Provide the (x, y) coordinate of the cell's center where the given text is located.  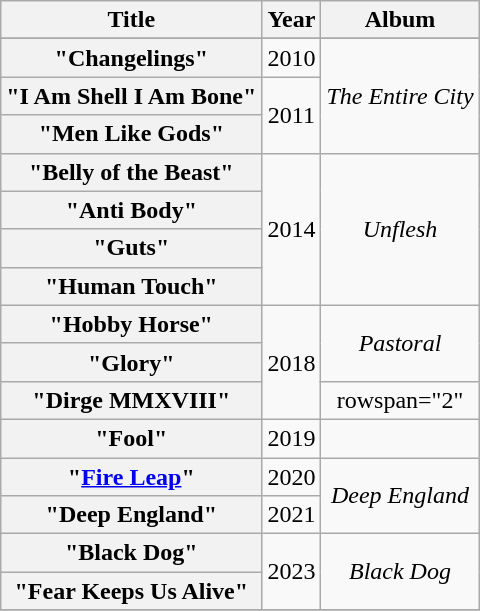
"Hobby Horse" (132, 324)
Deep England (400, 496)
2018 (292, 362)
Pastoral (400, 343)
"Men Like Gods" (132, 134)
"Deep England" (132, 515)
"Fool" (132, 438)
Album (400, 20)
2014 (292, 229)
Title (132, 20)
"Fire Leap" (132, 477)
2023 (292, 572)
"Black Dog" (132, 553)
"Glory" (132, 362)
rowspan="2" (400, 400)
"Anti Body" (132, 210)
2020 (292, 477)
Unflesh (400, 229)
2019 (292, 438)
"I Am Shell I Am Bone" (132, 96)
2011 (292, 115)
Black Dog (400, 572)
"Changelings" (132, 58)
The Entire City (400, 96)
"Belly of the Beast" (132, 172)
"Human Touch" (132, 286)
"Fear Keeps Us Alive" (132, 591)
"Dirge MMXVIII" (132, 400)
2010 (292, 58)
2021 (292, 515)
Year (292, 20)
"Guts" (132, 248)
